Search for the cell housing the specified text and yield its (x, y) center coordinate. 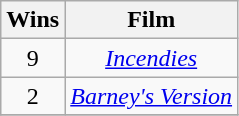
9 (33, 58)
Wins (33, 20)
Incendies (152, 58)
2 (33, 96)
Film (152, 20)
Barney's Version (152, 96)
